Identify which cell holds the provided text, then report its [x, y] central coordinate. 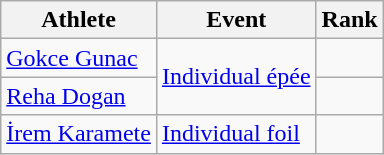
Individual épée [236, 77]
Gokce Gunac [79, 58]
Rank [350, 20]
Event [236, 20]
Athlete [79, 20]
Reha Dogan [79, 96]
Individual foil [236, 134]
İrem Karamete [79, 134]
